Identify which cell holds the provided text, then report its [x, y] central coordinate. 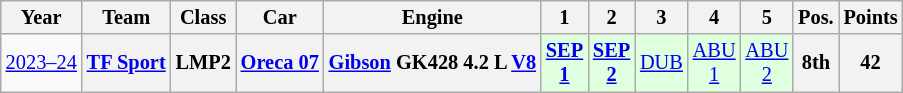
Gibson GK428 4.2 L V8 [432, 63]
LMP2 [204, 63]
ABU2 [766, 63]
Pos. [816, 17]
4 [714, 17]
2 [612, 17]
42 [871, 63]
Points [871, 17]
1 [564, 17]
ABU1 [714, 63]
Engine [432, 17]
Team [126, 17]
Class [204, 17]
TF Sport [126, 63]
5 [766, 17]
DUB [662, 63]
Car [280, 17]
8th [816, 63]
SEP1 [564, 63]
2023–24 [42, 63]
Year [42, 17]
Oreca 07 [280, 63]
3 [662, 17]
SEP2 [612, 63]
